Return the (X, Y) coordinate for the center point of the cell that contains the specified text.  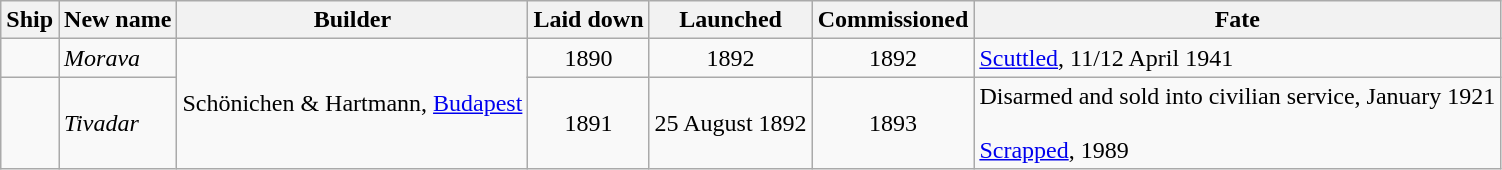
1890 (588, 58)
Morava (118, 58)
Fate (1238, 20)
1893 (893, 123)
Disarmed and sold into civilian service, January 1921Scrapped, 1989 (1238, 123)
Tivadar (118, 123)
Scuttled, 11/12 April 1941 (1238, 58)
New name (118, 20)
25 August 1892 (730, 123)
Builder (352, 20)
Commissioned (893, 20)
Laid down (588, 20)
1891 (588, 123)
Ship (30, 20)
Launched (730, 20)
Schönichen & Hartmann, Budapest (352, 104)
